Capture the cell that displays the provided text and extract its (X, Y) central coordinate. 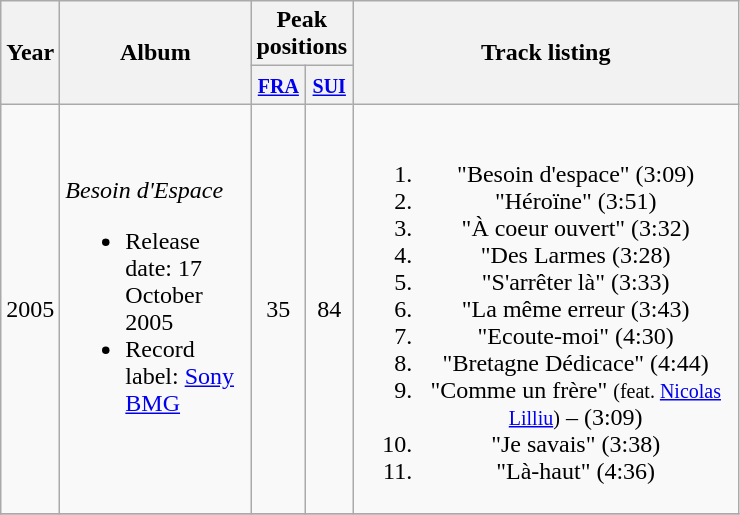
84 (330, 309)
SUI (330, 85)
Year (30, 52)
2005 (30, 309)
Track listing (546, 52)
Album (156, 52)
FRA (278, 85)
Besoin d'EspaceRelease date: 17 October 2005Record label: Sony BMG (156, 309)
35 (278, 309)
Peak positions (302, 34)
